Determine the [X, Y] coordinate at the center of the cell enclosing the given text.  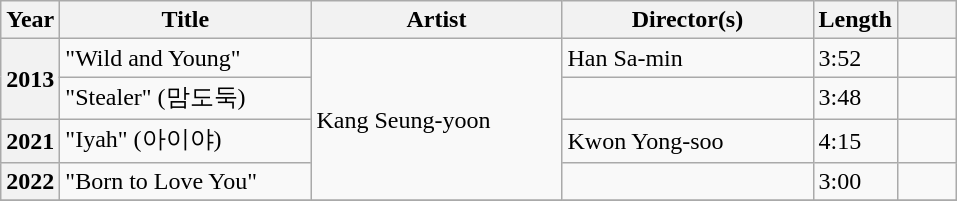
Director(s) [688, 20]
Length [855, 20]
Title [186, 20]
Han Sa-min [688, 58]
3:48 [855, 98]
Artist [436, 20]
"Iyah" (아이야) [186, 140]
2022 [30, 181]
Kwon Yong-soo [688, 140]
3:52 [855, 58]
3:00 [855, 181]
Kang Seung-yoon [436, 120]
"Born to Love You" [186, 181]
"Stealer" (맘도둑) [186, 98]
2013 [30, 80]
"Wild and Young" [186, 58]
4:15 [855, 140]
Year [30, 20]
2021 [30, 140]
